Output the (X, Y) coordinate of the center of the cell containing the given text.  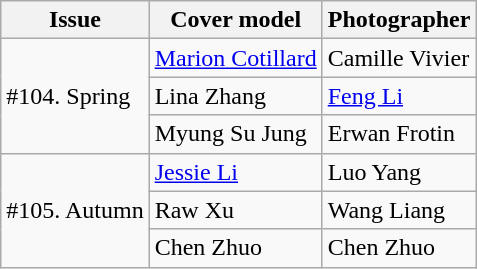
Lina Zhang (236, 96)
Myung Su Jung (236, 134)
Erwan Frotin (399, 134)
Marion Cotillard (236, 58)
Cover model (236, 20)
#104. Spring (75, 96)
Camille Vivier (399, 58)
Issue (75, 20)
Jessie Li (236, 172)
Raw Xu (236, 210)
Luo Yang (399, 172)
Feng Li (399, 96)
Photographer (399, 20)
#105. Autumn (75, 210)
Wang Liang (399, 210)
